Identify which cell holds the provided text, then report its (X, Y) central coordinate. 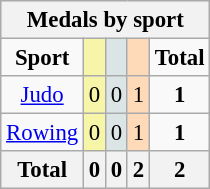
Medals by sport (106, 20)
Judo (42, 95)
Rowing (42, 133)
Sport (42, 58)
